From the cell containing the given text, extract its center point as [X, Y] coordinate. 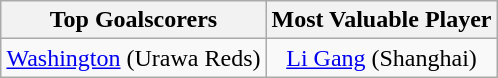
Washington (Urawa Reds) [134, 58]
Most Valuable Player [382, 20]
Top Goalscorers [134, 20]
Li Gang (Shanghai) [382, 58]
